Capture the cell that displays the provided text and extract its (X, Y) central coordinate. 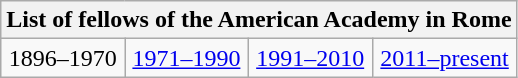
List of fellows of the American Academy in Rome (259, 20)
1991–2010 (310, 58)
1896–1970 (63, 58)
1971–1990 (187, 58)
2011–present (444, 58)
